Determine the (x, y) coordinate at the center of the cell enclosing the given text.  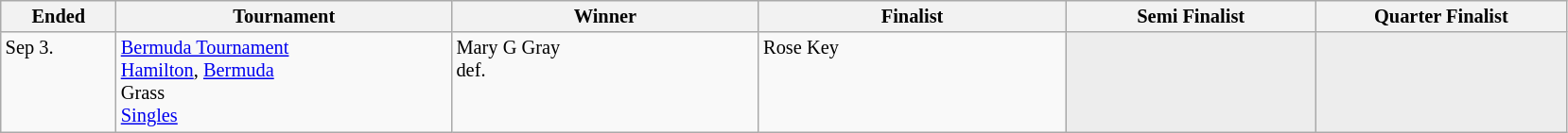
Semi Finalist (1192, 16)
Sep 3. (59, 82)
Mary G Graydef. (605, 82)
Quarter Finalist (1441, 16)
Finalist (912, 16)
Bermuda TournamentHamilton, BermudaGrassSingles (284, 82)
Rose Key (912, 82)
Tournament (284, 16)
Winner (605, 16)
Ended (59, 16)
